Output the (X, Y) coordinate of the center of the cell containing the given text.  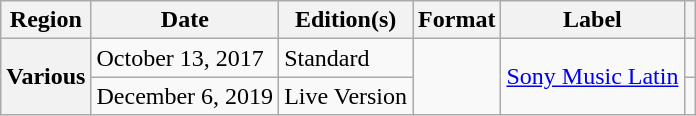
Edition(s) (346, 20)
Label (592, 20)
Region (46, 20)
Format (457, 20)
December 6, 2019 (185, 96)
Sony Music Latin (592, 77)
Various (46, 77)
October 13, 2017 (185, 58)
Live Version (346, 96)
Date (185, 20)
Standard (346, 58)
